Scan for the cell matching the given text and deliver its (X, Y) coordinate at center. 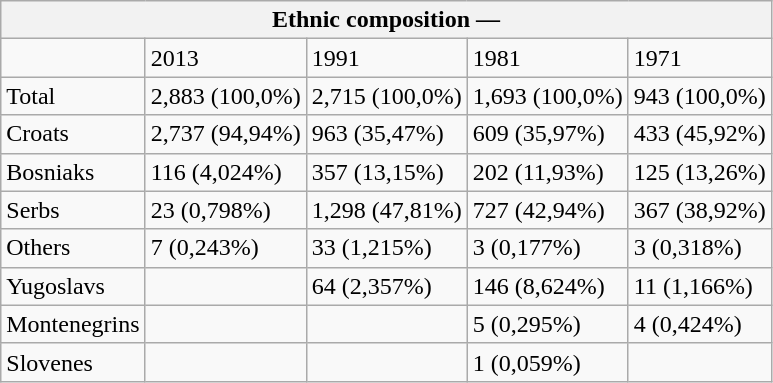
125 (13,26%) (700, 172)
1,298 (47,81%) (386, 210)
Bosniaks (73, 172)
23 (0,798%) (226, 210)
2,715 (100,0%) (386, 96)
Ethnic composition — (386, 20)
2013 (226, 58)
5 (0,295%) (548, 324)
963 (35,47%) (386, 134)
609 (35,97%) (548, 134)
146 (8,624%) (548, 286)
433 (45,92%) (700, 134)
11 (1,166%) (700, 286)
33 (1,215%) (386, 248)
Others (73, 248)
1 (0,059%) (548, 362)
7 (0,243%) (226, 248)
4 (0,424%) (700, 324)
2,883 (100,0%) (226, 96)
367 (38,92%) (700, 210)
727 (42,94%) (548, 210)
943 (100,0%) (700, 96)
Slovenes (73, 362)
Yugoslavs (73, 286)
Total (73, 96)
3 (0,318%) (700, 248)
1,693 (100,0%) (548, 96)
1981 (548, 58)
202 (11,93%) (548, 172)
3 (0,177%) (548, 248)
Montenegrins (73, 324)
64 (2,357%) (386, 286)
1991 (386, 58)
Serbs (73, 210)
116 (4,024%) (226, 172)
1971 (700, 58)
Croats (73, 134)
2,737 (94,94%) (226, 134)
357 (13,15%) (386, 172)
